Pinpoint the cell where the given text exists, returning its (x, y) midpoint coordinate. 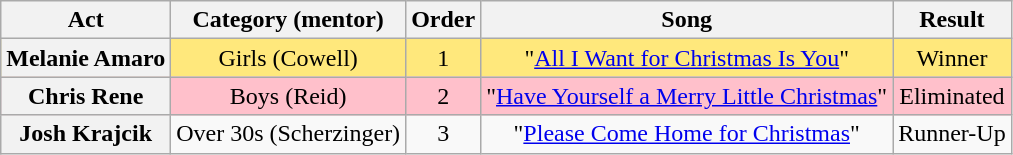
Act (86, 20)
Category (mentor) (288, 20)
Runner-Up (952, 134)
Eliminated (952, 96)
Winner (952, 58)
1 (444, 58)
Girls (Cowell) (288, 58)
Melanie Amaro (86, 58)
Chris Rene (86, 96)
"All I Want for Christmas Is You" (687, 58)
Result (952, 20)
Song (687, 20)
"Please Come Home for Christmas" (687, 134)
Josh Krajcik (86, 134)
Order (444, 20)
"Have Yourself a Merry Little Christmas" (687, 96)
3 (444, 134)
Over 30s (Scherzinger) (288, 134)
2 (444, 96)
Boys (Reid) (288, 96)
